Output the (x, y) coordinate of the center of the cell containing the given text.  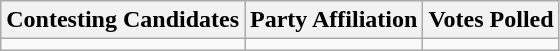
Party Affiliation (334, 20)
Contesting Candidates (123, 20)
Votes Polled (491, 20)
